Detect which cell encompasses the target text, then output its [x, y] center coordinate. 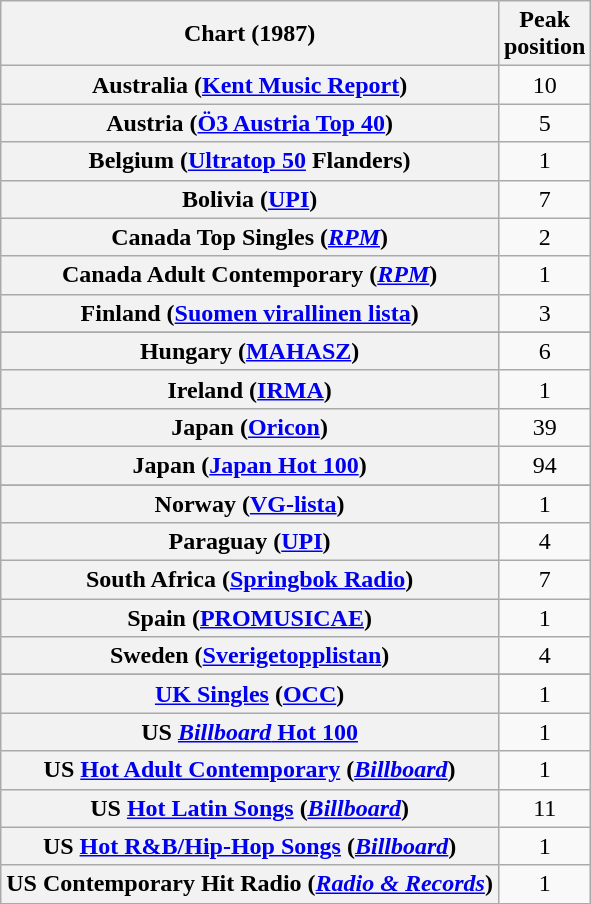
US Contemporary Hit Radio (Radio & Records) [250, 884]
UK Singles (OCC) [250, 694]
Hungary (MAHASZ) [250, 351]
2 [544, 237]
Austria (Ö3 Austria Top 40) [250, 123]
94 [544, 465]
Paraguay (UPI) [250, 542]
Canada Top Singles (RPM) [250, 237]
US Billboard Hot 100 [250, 732]
Finland (Suomen virallinen lista) [250, 313]
Japan (Japan Hot 100) [250, 465]
39 [544, 427]
US Hot Latin Songs (Billboard) [250, 808]
11 [544, 808]
Ireland (IRMA) [250, 389]
Australia (Kent Music Report) [250, 85]
10 [544, 85]
Spain (PROMUSICAE) [250, 618]
Japan (Oricon) [250, 427]
Bolivia (UPI) [250, 199]
US Hot R&B/Hip-Hop Songs (Billboard) [250, 846]
6 [544, 351]
3 [544, 313]
Norway (VG-lista) [250, 503]
US Hot Adult Contemporary (Billboard) [250, 770]
Chart (1987) [250, 34]
Sweden (Sverigetopplistan) [250, 656]
5 [544, 123]
South Africa (Springbok Radio) [250, 580]
Belgium (Ultratop 50 Flanders) [250, 161]
Peakposition [544, 34]
Canada Adult Contemporary (RPM) [250, 275]
